Pinpoint the cell where the given text exists, returning its (x, y) midpoint coordinate. 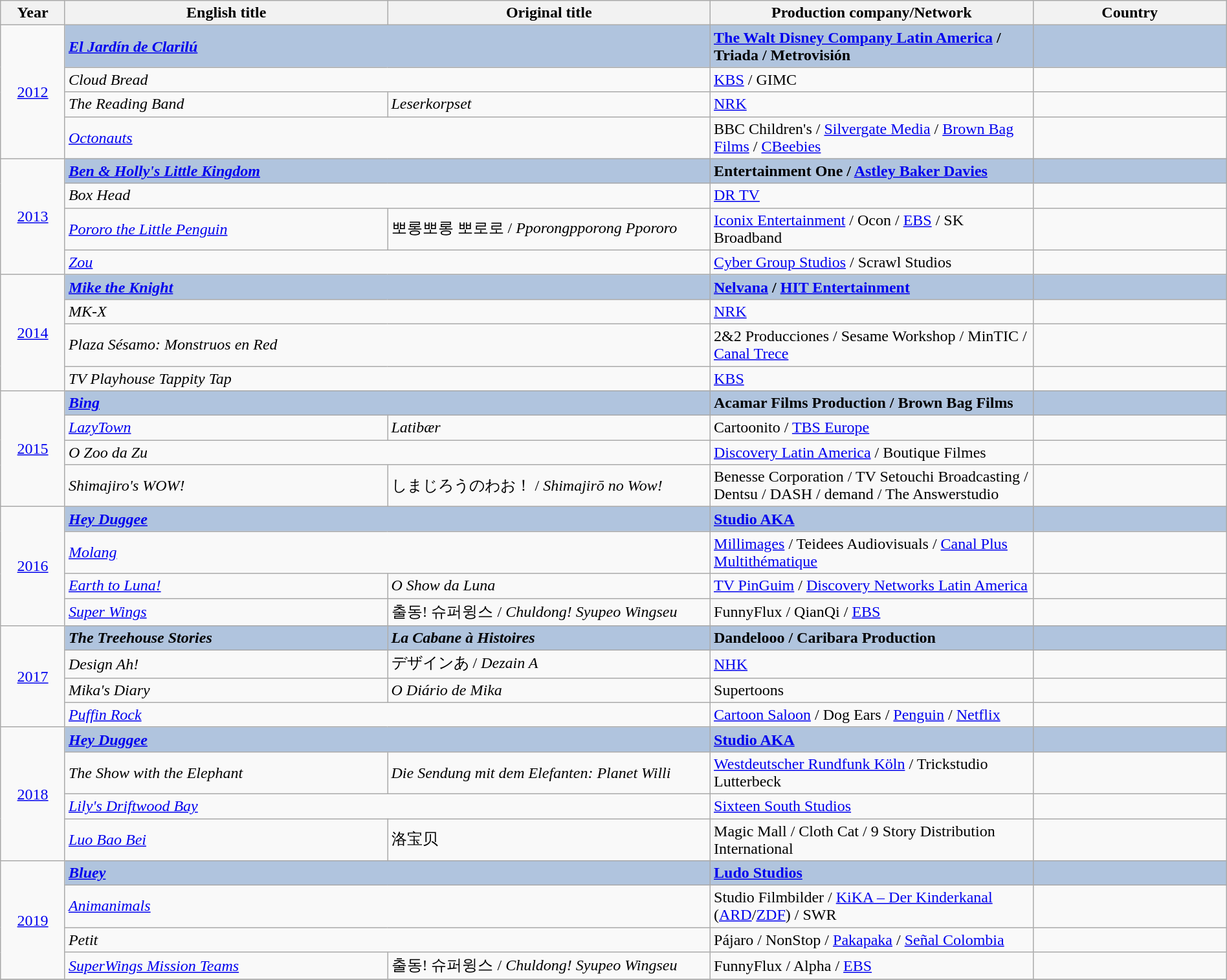
Original title (549, 13)
FunnyFlux / QianQi / EBS (872, 612)
Pájaro / NonStop / Pakapaka / Señal Colombia (872, 940)
O Diário de Mika (549, 690)
Supertoons (872, 690)
Nelvana / HIT Entertainment (872, 287)
洛宝贝 (549, 839)
English title (227, 13)
2018 (33, 794)
Magic Mall / Cloth Cat / 9 Story Distribution International (872, 839)
Octonauts (387, 137)
Mike the Knight (387, 287)
Animanimals (387, 906)
O Show da Luna (549, 586)
Westdeutscher Rundfunk Köln / Trickstudio Lutterbeck (872, 773)
El Jardín de Clarilú (387, 47)
Shimajiro's WOW! (227, 485)
Dandelooo / Caribara Production (872, 638)
Cartoonito / TBS Europe (872, 428)
Discovery Latin America / Boutique Filmes (872, 452)
Plaza Sésamo: Monstruos en Red (387, 344)
Zou (387, 262)
Year (33, 13)
Benesse Corporation / TV Setouchi Broadcasting / Dentsu / DASH / demand / The Answerstudio (872, 485)
O Zoo da Zu (387, 452)
Mika's Diary (227, 690)
Bluey (387, 873)
Pororo the Little Penguin (227, 229)
Acamar Films Production / Brown Bag Films (872, 403)
Cyber Group Studios / Scrawl Studios (872, 262)
LazyTown (227, 428)
DR TV (872, 195)
Bing (387, 403)
Ben & Holly's Little Kingdom (387, 171)
The Show with the Elephant (227, 773)
Earth to Luna! (227, 586)
Luo Bao Bei (227, 839)
BBC Children's / Silvergate Media / Brown Bag Films / CBeebies (872, 137)
Latibær (549, 428)
Die Sendung mit dem Elefanten: Planet Willi (549, 773)
Country (1130, 13)
デザインあ / Dezain A (549, 664)
뽀롱뽀롱 뽀로로 / Pporongpporong Ppororo (549, 229)
Cartoon Saloon / Dog Ears / Penguin / Netflix (872, 715)
FunnyFlux / Alpha / EBS (872, 966)
2&2 Producciones / Sesame Workshop / MinTIC / Canal Trece (872, 344)
2012 (33, 92)
The Treehouse Stories (227, 638)
Production company/Network (872, 13)
Molang (387, 553)
Leserkorpset (549, 104)
Ludo Studios (872, 873)
2015 (33, 449)
TV Playhouse Tappity Tap (387, 379)
The Reading Band (227, 104)
SuperWings Mission Teams (227, 966)
2019 (33, 920)
KBS / GIMC (872, 80)
Millimages / Teidees Audiovisuals / Canal Plus Multithématique (872, 553)
Sixteen South Studios (872, 806)
KBS (872, 379)
Lily's Driftwood Bay (387, 806)
Super Wings (227, 612)
Cloud Bread (387, 80)
2016 (33, 566)
Studio Filmbilder / KiKA – Der Kinderkanal (ARD/ZDF) / SWR (872, 906)
Petit (387, 940)
Puffin Rock (387, 715)
NHK (872, 664)
2014 (33, 333)
Entertainment One / Astley Baker Davies (872, 171)
TV PinGuim / Discovery Networks Latin America (872, 586)
しまじろうのわお！ / Shimajirō no Wow! (549, 485)
MK-X (387, 311)
Box Head (387, 195)
Design Ah! (227, 664)
Iconix Entertainment / Ocon / EBS / SK Broadband (872, 229)
La Cabane à Histoires (549, 638)
2017 (33, 677)
The Walt Disney Company Latin America / Triada / Metrovisión (872, 47)
2013 (33, 216)
